Search for the cell housing the specified text and yield its [X, Y] center coordinate. 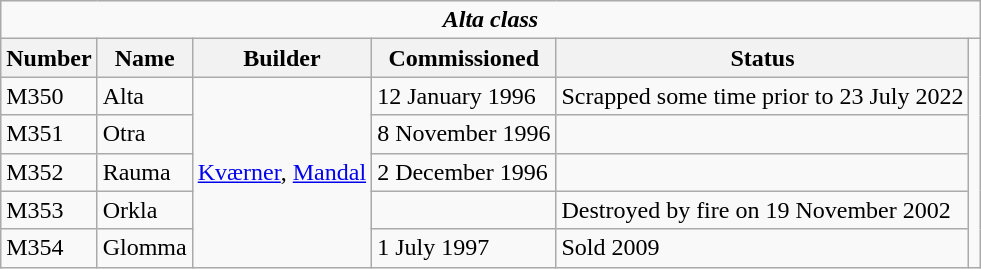
M353 [49, 210]
Commissioned [464, 58]
M352 [49, 172]
Builder [282, 58]
1 July 1997 [464, 248]
Number [49, 58]
Scrapped some time prior to 23 July 2022 [762, 96]
Rauma [144, 172]
Destroyed by fire on 19 November 2002 [762, 210]
Name [144, 58]
M351 [49, 134]
Otra [144, 134]
2 December 1996 [464, 172]
M350 [49, 96]
Sold 2009 [762, 248]
8 November 1996 [464, 134]
Kværner, Mandal [282, 172]
12 January 1996 [464, 96]
Orkla [144, 210]
Alta [144, 96]
Status [762, 58]
M354 [49, 248]
Alta class [490, 20]
Glomma [144, 248]
